For the text-containing cell, return its midpoint in [x, y] coordinate format. 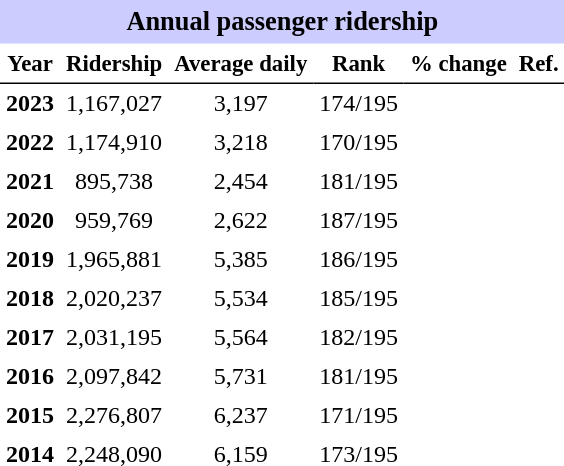
Rank [358, 64]
6,237 [240, 416]
2,097,842 [114, 376]
2022 [30, 142]
2018 [30, 298]
2,031,195 [114, 338]
Ridership [114, 64]
2,020,237 [114, 298]
171/195 [358, 416]
2021 [30, 182]
5,534 [240, 298]
1,167,027 [114, 104]
174/195 [358, 104]
5,564 [240, 338]
1,174,910 [114, 142]
2019 [30, 260]
959,769 [114, 220]
186/195 [358, 260]
182/195 [358, 338]
2017 [30, 338]
2,454 [240, 182]
5,731 [240, 376]
Average daily [240, 64]
2016 [30, 376]
3,218 [240, 142]
2,622 [240, 220]
1,965,881 [114, 260]
185/195 [358, 298]
895,738 [114, 182]
Year [30, 64]
% change [458, 64]
2015 [30, 416]
2,276,807 [114, 416]
5,385 [240, 260]
3,197 [240, 104]
187/195 [358, 220]
2023 [30, 104]
2020 [30, 220]
170/195 [358, 142]
